Provide the (x, y) coordinate of the cell's center where the given text is located.  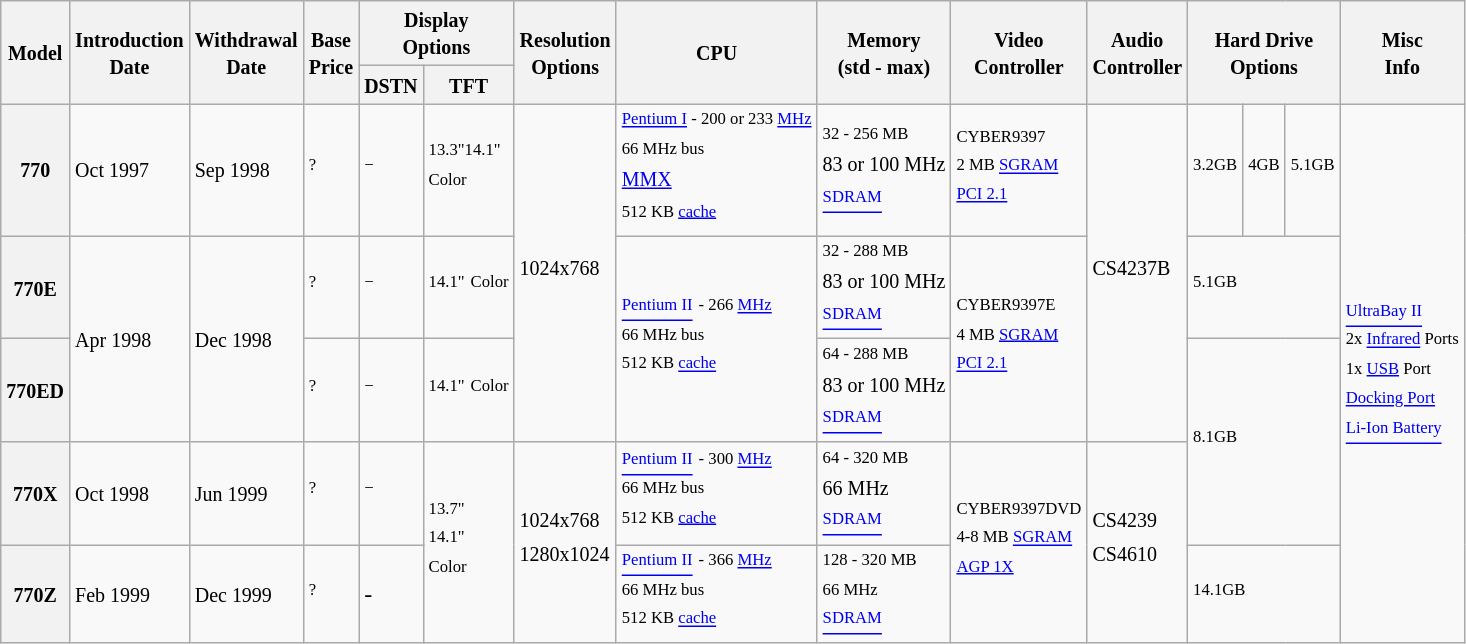
Dec 1999 (246, 594)
8.1GB (1264, 442)
Oct 1997 (130, 170)
BasePrice (330, 52)
CYBER9397DVD4-8 MB SGRAMAGP 1X (1019, 542)
TFT (468, 85)
4GB (1264, 170)
Pentium II - 366 MHz66 MHz bus512 KB cache (716, 594)
Model (36, 52)
IntroductionDate (130, 52)
1024x7681280x1024 (565, 542)
DSTN (391, 85)
CS4239CS4610 (1138, 542)
64 - 288 MB83 or 100 MHzSDRAM (884, 390)
WithdrawalDate (246, 52)
770E (36, 288)
DisplayOptions (436, 34)
13.3"14.1"Color (468, 170)
770X (36, 494)
Dec 1998 (246, 339)
CPU (716, 52)
Memory(std - max) (884, 52)
Jun 1999 (246, 494)
1024x768 (565, 273)
Pentium I - 200 or 233 MHz66 MHz busMMX512 KB cache (716, 170)
CYBER93972 MB SGRAMPCI 2.1 (1019, 170)
Hard DriveOptions (1264, 52)
770ED (36, 390)
VideoController (1019, 52)
32 - 288 MB83 or 100 MHzSDRAM (884, 288)
UltraBay II2x Infrared Ports1x USB PortDocking PortLi-Ion Battery (1402, 374)
Feb 1999 (130, 594)
ResolutionOptions (565, 52)
770Z (36, 594)
Pentium II - 266 MHz66 MHz bus512 KB cache (716, 339)
770 (36, 170)
CYBER9397E4 MB SGRAMPCI 2.1 (1019, 339)
32 - 256 MB83 or 100 MHzSDRAM (884, 170)
Pentium II - 300 MHz66 MHz bus512 KB cache (716, 494)
AudioController (1138, 52)
Oct 1998 (130, 494)
128 - 320 MB66 MHzSDRAM (884, 594)
14.1GB (1264, 594)
Apr 1998 (130, 339)
Sep 1998 (246, 170)
CS4237B (1138, 273)
64 - 320 MB66 MHzSDRAM (884, 494)
13.7"14.1"Color (468, 542)
3.2GB (1216, 170)
- (391, 594)
MiscInfo (1402, 52)
